Pinpoint the cell where the given text exists, returning its (x, y) midpoint coordinate. 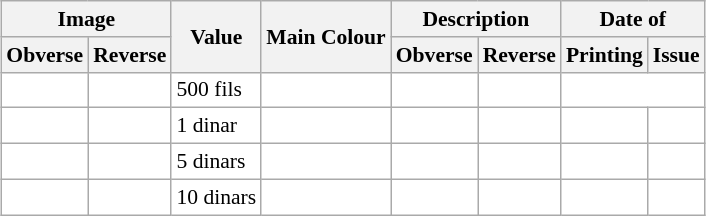
Issue (676, 54)
Value (216, 36)
Printing (604, 54)
Main Colour (326, 36)
1 dinar (216, 126)
Description (476, 19)
10 dinars (216, 197)
5 dinars (216, 161)
Image (86, 19)
500 fils (216, 90)
Date of (633, 19)
